Extract the (X, Y) coordinate from the center of the cell holding the provided text.  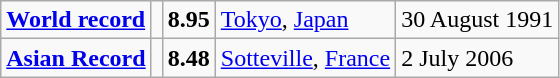
30 August 1991 (478, 20)
Tokyo, Japan (305, 20)
8.48 (188, 58)
8.95 (188, 20)
Sotteville, France (305, 58)
2 July 2006 (478, 58)
World record (76, 20)
Asian Record (76, 58)
